Scan for the cell matching the given text and deliver its (X, Y) coordinate at center. 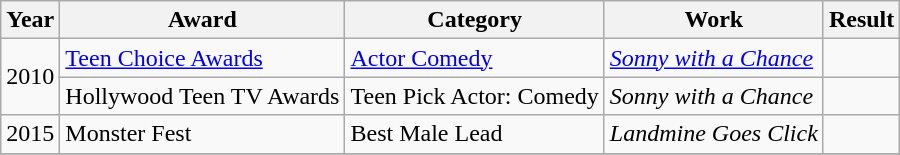
Teen Choice Awards (202, 58)
Award (202, 20)
Category (474, 20)
Landmine Goes Click (714, 134)
Best Male Lead (474, 134)
Result (861, 20)
2010 (30, 77)
Actor Comedy (474, 58)
Hollywood Teen TV Awards (202, 96)
Teen Pick Actor: Comedy (474, 96)
Year (30, 20)
Monster Fest (202, 134)
2015 (30, 134)
Work (714, 20)
